Return (x, y) of the center of cell containing provided text 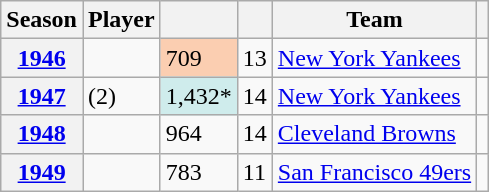
Cleveland Browns (374, 134)
(2) (121, 96)
13 (254, 58)
783 (198, 172)
Season (42, 20)
Player (121, 20)
San Francisco 49ers (374, 172)
1946 (42, 58)
1947 (42, 96)
964 (198, 134)
11 (254, 172)
709 (198, 58)
1949 (42, 172)
1,432* (198, 96)
Team (374, 20)
1948 (42, 134)
